Search for the cell housing the specified text and yield its (x, y) center coordinate. 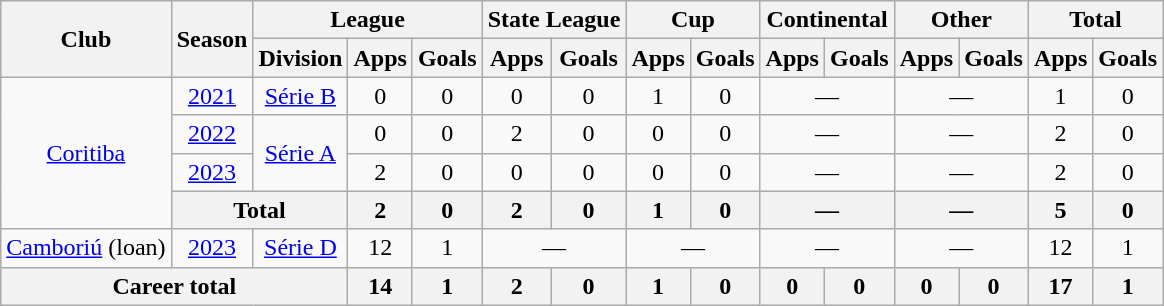
Camboriú (loan) (86, 248)
Coritiba (86, 153)
5 (1060, 210)
2022 (212, 134)
Division (300, 58)
Career total (174, 286)
Série D (300, 248)
Cup (693, 20)
17 (1060, 286)
14 (380, 286)
2021 (212, 96)
State League (554, 20)
Season (212, 39)
Série A (300, 153)
Other (961, 20)
Club (86, 39)
Continental (827, 20)
Série B (300, 96)
League (368, 20)
